Return the (x, y) coordinate for the center point of the cell that contains the specified text.  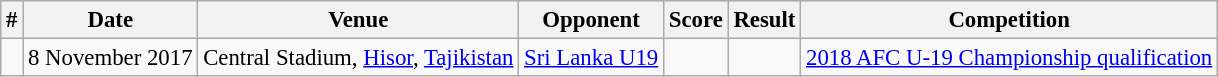
Score (696, 20)
Sri Lanka U19 (592, 58)
# (12, 20)
Venue (358, 20)
Central Stadium, Hisor, Tajikistan (358, 58)
2018 AFC U-19 Championship qualification (1010, 58)
Competition (1010, 20)
Date (110, 20)
Result (764, 20)
Opponent (592, 20)
8 November 2017 (110, 58)
